Identify which cell holds the provided text, then report its (x, y) central coordinate. 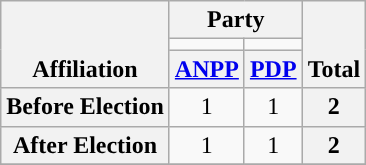
After Election (86, 145)
ANPP (206, 69)
Party (236, 20)
PDP (273, 69)
Total (334, 44)
Before Election (86, 107)
Affiliation (86, 44)
